Provide the (x, y) coordinate of the cell's center where the given text is located.  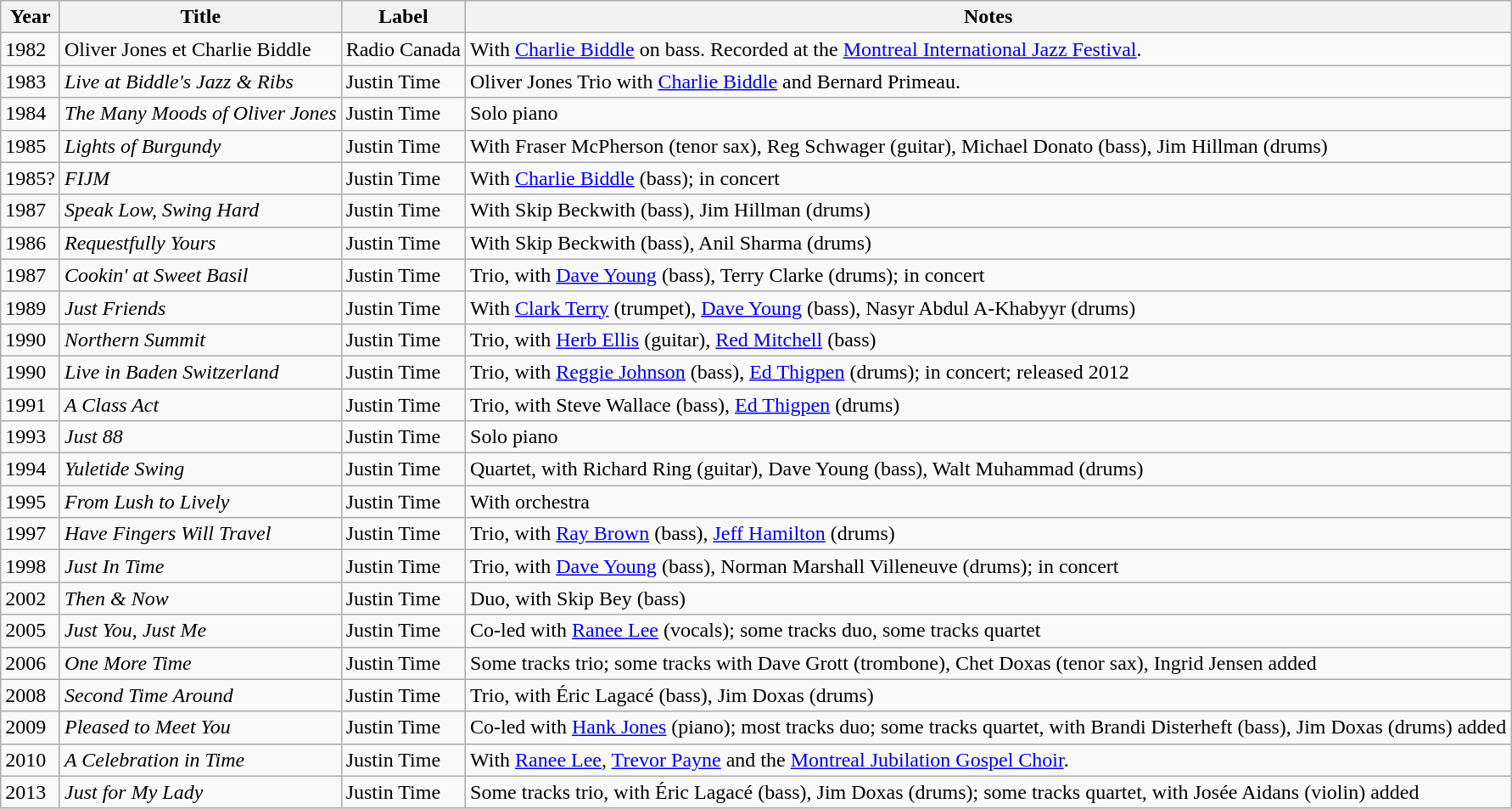
Pleased to Meet You (200, 728)
Just In Time (200, 566)
Quartet, with Richard Ring (guitar), Dave Young (bass), Walt Muhammad (drums) (988, 469)
Have Fingers Will Travel (200, 534)
Just You, Just Me (200, 631)
Co-led with Hank Jones (piano); most tracks duo; some tracks quartet, with Brandi Disterheft (bass), Jim Doxas (drums) added (988, 728)
With Fraser McPherson (tenor sax), Reg Schwager (guitar), Michael Donato (bass), Jim Hillman (drums) (988, 146)
1984 (31, 114)
Some tracks trio; some tracks with Dave Grott (trombone), Chet Doxas (tenor sax), Ingrid Jensen added (988, 663)
Trio, with Ray Brown (bass), Jeff Hamilton (drums) (988, 534)
Trio, with Reggie Johnson (bass), Ed Thigpen (drums); in concert; released 2012 (988, 372)
With Clark Terry (trumpet), Dave Young (bass), Nasyr Abdul A-Khabyyr (drums) (988, 307)
Just 88 (200, 437)
Live in Baden Switzerland (200, 372)
With Charlie Biddle on bass. Recorded at the Montreal International Jazz Festival. (988, 49)
2010 (31, 760)
1985 (31, 146)
Trio, with Éric Lagacé (bass), Jim Doxas (drums) (988, 695)
Speak Low, Swing Hard (200, 211)
Year (31, 17)
2002 (31, 598)
Oliver Jones Trio with Charlie Biddle and Bernard Primeau. (988, 81)
1991 (31, 405)
1983 (31, 81)
Lights of Burgundy (200, 146)
1993 (31, 437)
2008 (31, 695)
Trio, with Dave Young (bass), Terry Clarke (drums); in concert (988, 275)
With Ranee Lee, Trevor Payne and the Montreal Jubilation Gospel Choir. (988, 760)
With Skip Beckwith (bass), Anil Sharma (drums) (988, 243)
The Many Moods of Oliver Jones (200, 114)
1982 (31, 49)
Trio, with Steve Wallace (bass), Ed Thigpen (drums) (988, 405)
Just Friends (200, 307)
Oliver Jones et Charlie Biddle (200, 49)
Then & Now (200, 598)
2009 (31, 728)
2006 (31, 663)
1995 (31, 502)
A Class Act (200, 405)
Yuletide Swing (200, 469)
2013 (31, 792)
Label (403, 17)
1986 (31, 243)
2005 (31, 631)
1997 (31, 534)
With Charlie Biddle (bass); in concert (988, 178)
Second Time Around (200, 695)
Cookin' at Sweet Basil (200, 275)
1985? (31, 178)
1998 (31, 566)
One More Time (200, 663)
With Skip Beckwith (bass), Jim Hillman (drums) (988, 211)
Duo, with Skip Bey (bass) (988, 598)
Radio Canada (403, 49)
With orchestra (988, 502)
1989 (31, 307)
Live at Biddle's Jazz & Ribs (200, 81)
Northern Summit (200, 340)
Some tracks trio, with Éric Lagacé (bass), Jim Doxas (drums); some tracks quartet, with Josée Aidans (violin) added (988, 792)
Trio, with Dave Young (bass), Norman Marshall Villeneuve (drums); in concert (988, 566)
Trio, with Herb Ellis (guitar), Red Mitchell (bass) (988, 340)
Notes (988, 17)
Requestfully Yours (200, 243)
From Lush to Lively (200, 502)
Co-led with Ranee Lee (vocals); some tracks duo, some tracks quartet (988, 631)
1994 (31, 469)
A Celebration in Time (200, 760)
FIJM (200, 178)
Just for My Lady (200, 792)
Title (200, 17)
